Extract the (X, Y) coordinate from the center of the cell holding the provided text.  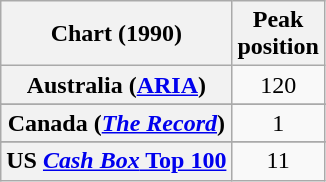
120 (278, 85)
US Cash Box Top 100 (116, 161)
1 (278, 123)
Australia (ARIA) (116, 85)
Canada (The Record) (116, 123)
Peakposition (278, 34)
Chart (1990) (116, 34)
11 (278, 161)
